Return the (x, y) coordinate for the center point of the cell that contains the specified text.  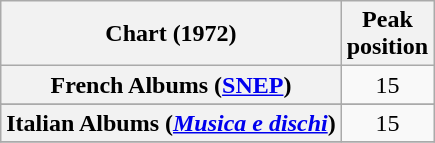
Peakposition (387, 34)
French Albums (SNEP) (171, 85)
Italian Albums (Musica e dischi) (171, 123)
Chart (1972) (171, 34)
